Output the [X, Y] coordinate of the center of the cell containing the given text.  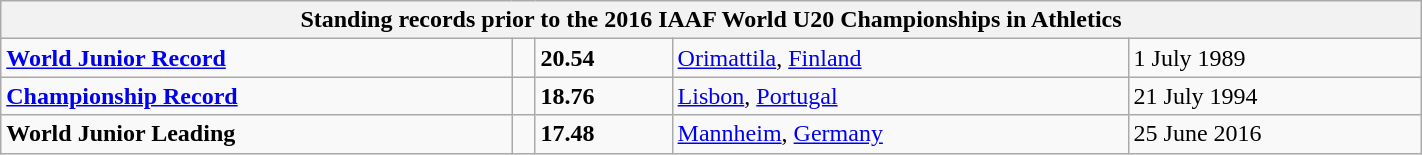
Championship Record [256, 96]
Standing records prior to the 2016 IAAF World U20 Championships in Athletics [711, 20]
World Junior Leading [256, 134]
17.48 [604, 134]
25 June 2016 [1274, 134]
1 July 1989 [1274, 58]
18.76 [604, 96]
Orimattila, Finland [900, 58]
Mannheim, Germany [900, 134]
21 July 1994 [1274, 96]
Lisbon, Portugal [900, 96]
20.54 [604, 58]
World Junior Record [256, 58]
